Return [X, Y] of the center of cell containing provided text 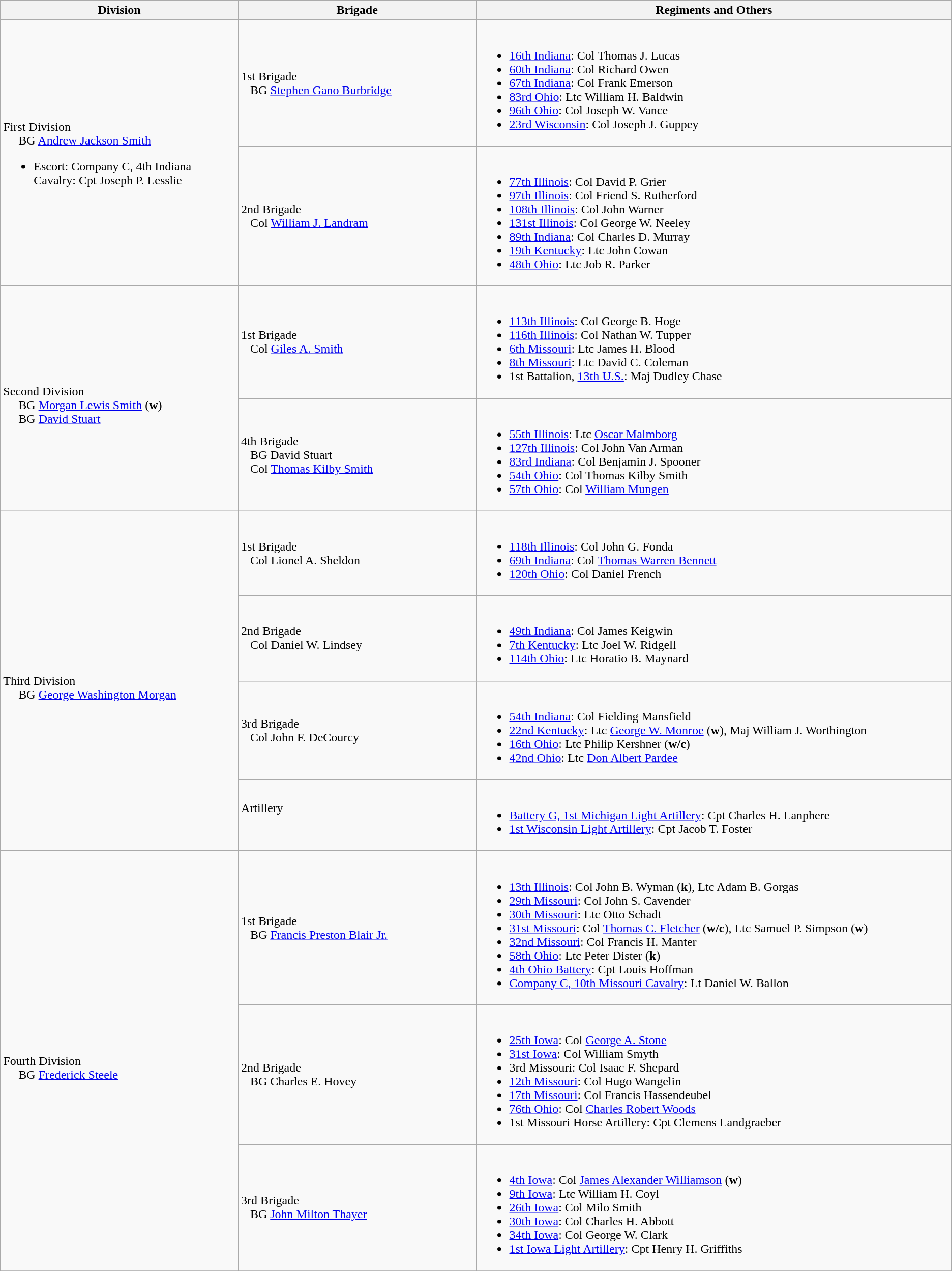
118th Illinois: Col John G. Fonda69th Indiana: Col Thomas Warren Bennett120th Ohio: Col Daniel French [714, 554]
1st Brigade Col Lionel A. Sheldon [357, 554]
1st Brigade BG Francis Preston Blair Jr. [357, 928]
1st Brigade Col Giles A. Smith [357, 342]
2nd Brigade BG Charles E. Hovey [357, 1075]
4th Brigade BG David Stuart Col Thomas Kilby Smith [357, 455]
49th Indiana: Col James Keigwin7th Kentucky: Ltc Joel W. Ridgell114th Ohio: Ltc Horatio B. Maynard [714, 638]
3rd Brigade Col John F. DeCourcy [357, 730]
Fourth Division BG Frederick Steele [120, 1060]
2nd Brigade Col Daniel W. Lindsey [357, 638]
2nd Brigade Col William J. Landram [357, 216]
Battery G, 1st Michigan Light Artillery: Cpt Charles H. Lanphere1st Wisconsin Light Artillery: Cpt Jacob T. Foster [714, 815]
3rd Brigade BG John Milton Thayer [357, 1207]
Regiments and Others [714, 10]
1st Brigade BG Stephen Gano Burbridge [357, 83]
First Division BG Andrew Jackson SmithEscort: Company C, 4th Indiana Cavalry: Cpt Joseph P. Lesslie [120, 153]
Division [120, 10]
Third Division BG George Washington Morgan [120, 681]
Brigade [357, 10]
Artillery [357, 815]
Second Division BG Morgan Lewis Smith (w) BG David Stuart [120, 398]
